For the text-containing cell, return its midpoint in [x, y] coordinate format. 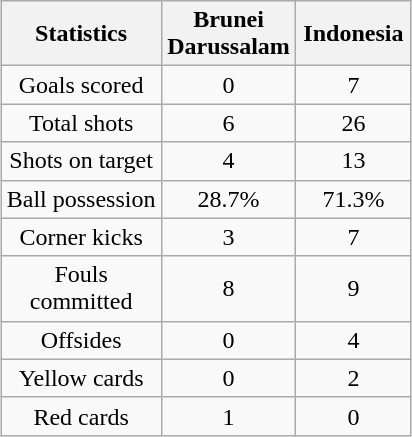
Fouls committed [82, 288]
Offsides [82, 340]
13 [353, 161]
8 [229, 288]
Brunei Darussalam [229, 34]
71.3% [353, 199]
9 [353, 288]
Indonesia [353, 34]
26 [353, 123]
Statistics [82, 34]
28.7% [229, 199]
Goals scored [82, 85]
Ball possession [82, 199]
6 [229, 123]
Shots on target [82, 161]
Total shots [82, 123]
2 [353, 378]
3 [229, 237]
1 [229, 416]
Yellow cards [82, 378]
Corner kicks [82, 237]
Red cards [82, 416]
